Output the (X, Y) coordinate of the center of the cell containing the given text.  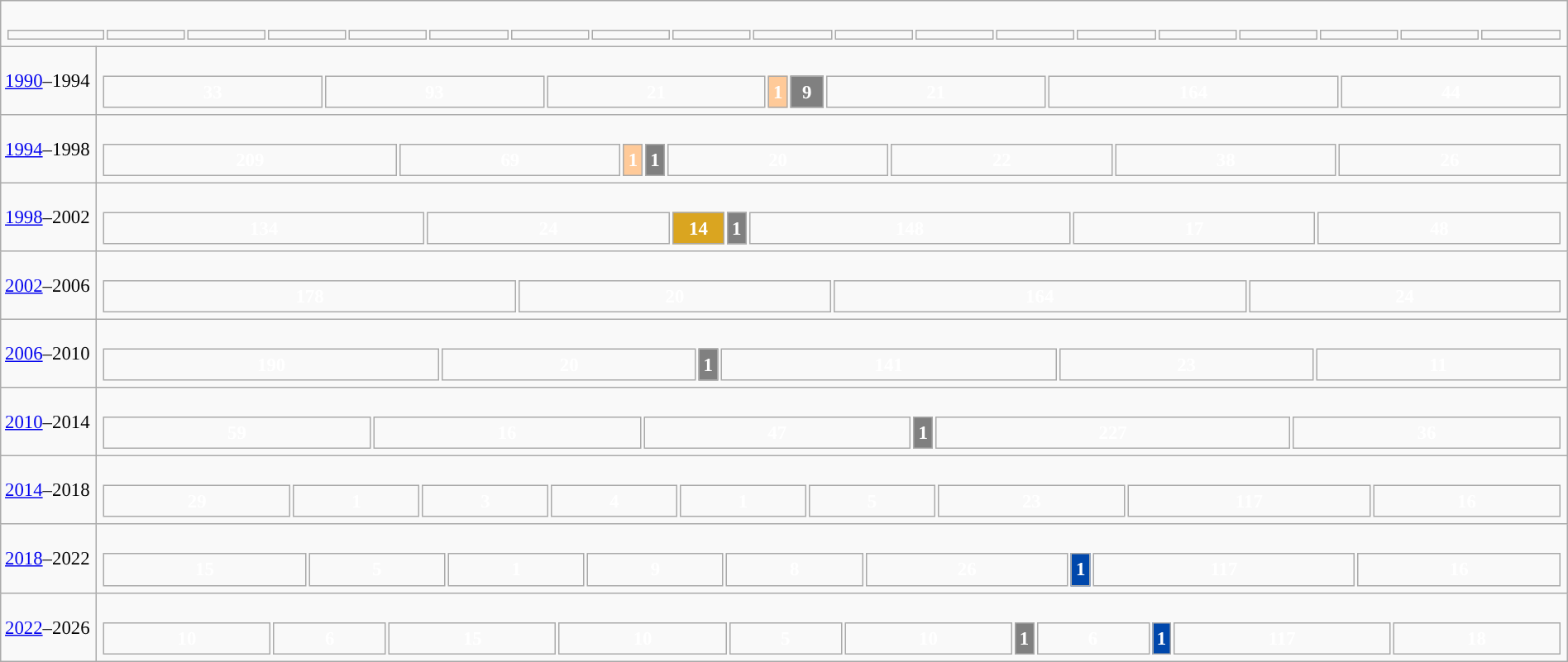
18 (1477, 638)
178 (310, 296)
36 (1427, 433)
2006–2010 (49, 354)
59 16 47 1 227 36 (832, 421)
209 (250, 160)
178 20 164 24 (832, 286)
29 1 3 4 1 5 23 117 16 (832, 491)
1990–1994 (49, 81)
134 (265, 228)
190 20 1 141 23 11 (832, 354)
2010–2014 (49, 421)
22 (1002, 160)
227 (1113, 433)
148 (910, 228)
59 (237, 433)
134 24 14 1 148 17 48 (832, 217)
2018–2022 (49, 559)
2002–2006 (49, 286)
1998–2002 (49, 217)
1994–1998 (49, 149)
17 (1194, 228)
33 93 21 1 9 21 164 44 (832, 81)
4 (614, 501)
3 (485, 501)
141 (888, 365)
48 (1439, 228)
14 (698, 228)
38 (1226, 160)
29 (197, 501)
33 (213, 91)
2014–2018 (49, 491)
2022–2026 (49, 626)
15 5 1 9 8 26 1 117 16 (832, 559)
44 (1451, 91)
8 (794, 570)
69 (510, 160)
11 (1438, 365)
93 (435, 91)
10 6 15 10 5 10 1 6 1 117 18 (832, 626)
209 69 1 1 20 22 38 26 (832, 149)
47 (777, 433)
190 (271, 365)
